Detect which cell encompasses the target text, then output its (x, y) center coordinate. 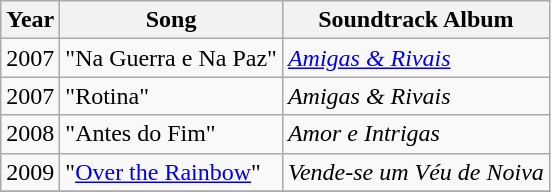
"Over the Rainbow" (172, 172)
2009 (30, 172)
"Rotina" (172, 96)
Song (172, 20)
"Na Guerra e Na Paz" (172, 58)
"Antes do Fim" (172, 134)
Vende-se um Véu de Noiva (416, 172)
Amor e Intrigas (416, 134)
Soundtrack Album (416, 20)
2008 (30, 134)
Year (30, 20)
